From the cell containing the given text, extract its center point as (X, Y) coordinate. 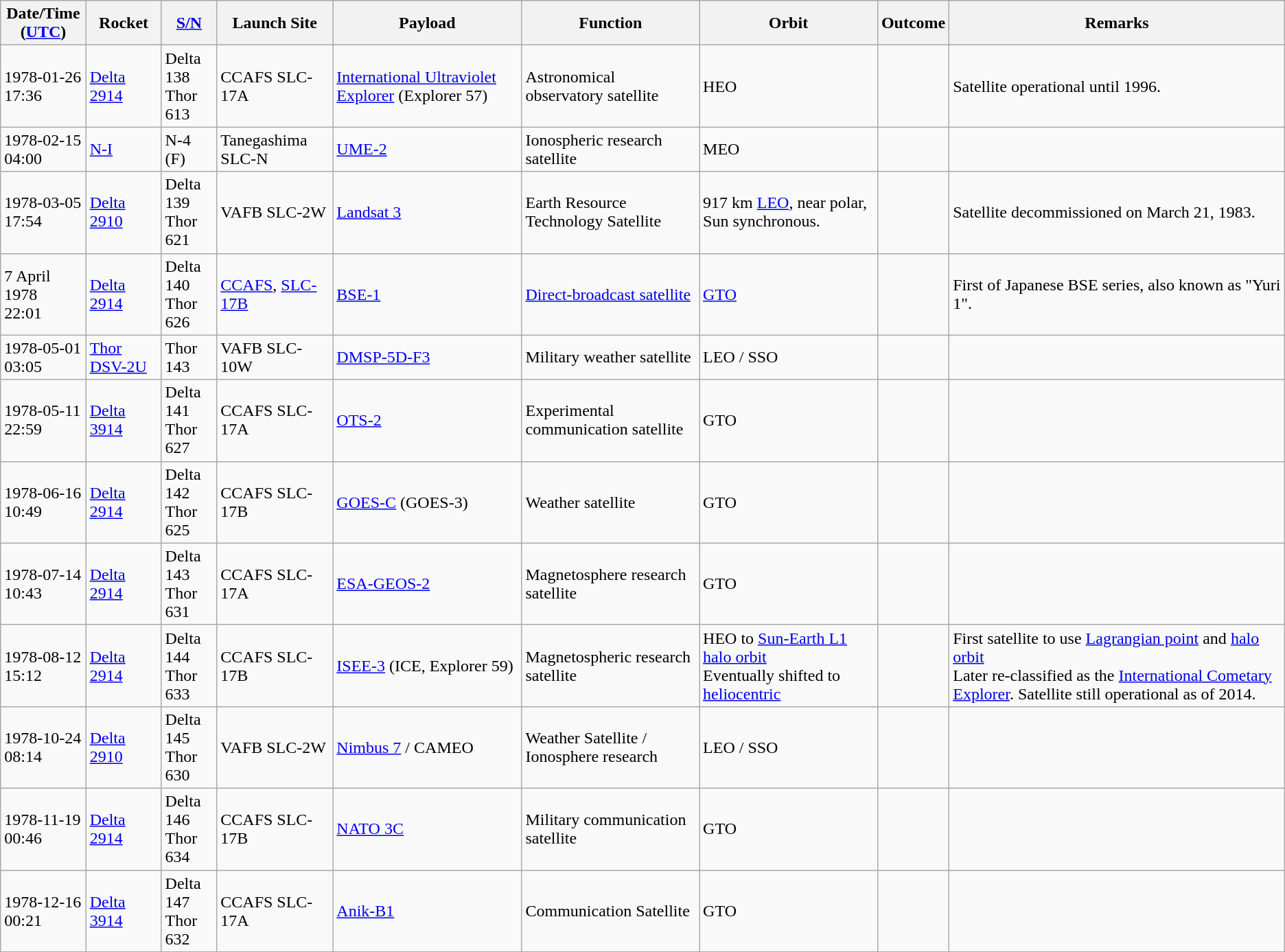
Delta 146Thor 634 (189, 829)
Satellite decommissioned on March 21, 1983. (1118, 213)
CCAFS, SLC-17B (275, 294)
Tanegashima SLC-N (275, 150)
N-4 (F) (189, 150)
GOES-C (GOES-3) (427, 502)
HEO to Sun-Earth L1 halo orbitEventually shifted to heliocentric (789, 666)
Military weather satellite (611, 357)
Date/Time(UTC) (43, 23)
7 April 197822:01 (43, 294)
Military communication satellite (611, 829)
1978-10-2408:14 (43, 747)
MEO (789, 150)
Orbit (789, 23)
Outcome (913, 23)
917 km LEO, near polar, Sun synchronous. (789, 213)
Delta 144Thor 633 (189, 666)
Delta 138Thor 613 (189, 86)
Delta 142Thor 625 (189, 502)
Payload (427, 23)
Anik-B1 (427, 912)
ESA-GEOS-2 (427, 583)
Launch Site (275, 23)
Delta 145Thor 630 (189, 747)
1978-08-1215:12 (43, 666)
International Ultraviolet Explorer (Explorer 57) (427, 86)
Delta 147Thor 632 (189, 912)
Earth Resource Technology Satellite (611, 213)
BSE-1 (427, 294)
Delta 141Thor 627 (189, 420)
Direct-broadcast satellite (611, 294)
NATO 3C (427, 829)
1978-12-1600:21 (43, 912)
Astronomical observatory satellite (611, 86)
1978-05-0103:05 (43, 357)
Magnetospheric research satellite (611, 666)
S/N (189, 23)
N-I (124, 150)
Thor 143 (189, 357)
1978-11-1900:46 (43, 829)
ISEE-3 (ICE, Explorer 59) (427, 666)
Communication Satellite (611, 912)
Ionospheric research satellite (611, 150)
Experimental communication satellite (611, 420)
HEO (789, 86)
1978-02-1504:00 (43, 150)
Delta 143Thor 631 (189, 583)
Remarks (1118, 23)
Delta 139Thor 621 (189, 213)
1978-07-1410:43 (43, 583)
DMSP-5D-F3 (427, 357)
Function (611, 23)
Magnetosphere research satellite (611, 583)
Landsat 3 (427, 213)
UME-2 (427, 150)
OTS-2 (427, 420)
Rocket (124, 23)
1978-01-2617:36 (43, 86)
1978-05-1122:59 (43, 420)
Weather satellite (611, 502)
VAFB SLC-10W (275, 357)
Weather Satellite / Ionosphere research (611, 747)
Nimbus 7 / CAMEO (427, 747)
Satellite operational until 1996. (1118, 86)
1978-03-0517:54 (43, 213)
1978-06-1610:49 (43, 502)
Thor DSV-2U (124, 357)
Delta 140Thor 626 (189, 294)
First of Japanese BSE series, also known as "Yuri 1". (1118, 294)
